Capture the cell that displays the provided text and extract its [X, Y] central coordinate. 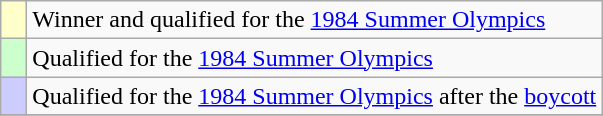
Qualified for the 1984 Summer Olympics [314, 58]
Winner and qualified for the 1984 Summer Olympics [314, 20]
Qualified for the 1984 Summer Olympics after the boycott [314, 96]
